Detect which cell encompasses the target text, then output its (X, Y) center coordinate. 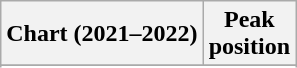
Chart (2021–2022) (102, 34)
Peakposition (249, 34)
